For the text-containing cell, return its midpoint in (x, y) coordinate format. 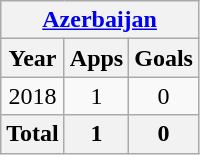
Goals (164, 58)
Total (33, 134)
Year (33, 58)
2018 (33, 96)
Azerbaijan (100, 20)
Apps (96, 58)
